Scan for the cell matching the given text and deliver its (X, Y) coordinate at center. 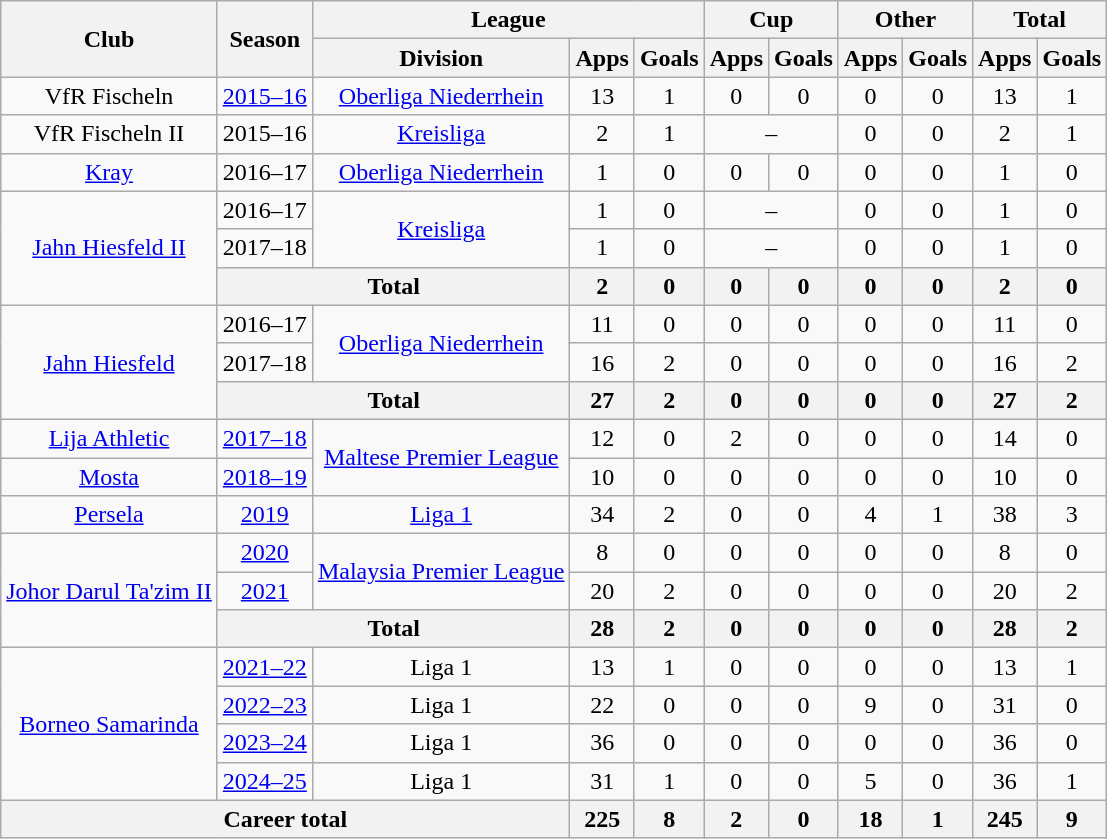
Maltese Premier League (441, 457)
Career total (286, 819)
4 (870, 515)
VfR Fischeln II (110, 134)
18 (870, 819)
Borneo Samarinda (110, 724)
Division (441, 58)
2022–23 (264, 705)
5 (870, 781)
2024–25 (264, 781)
34 (602, 515)
VfR Fischeln (110, 96)
14 (1005, 438)
Lija Athletic (110, 438)
Cup (771, 20)
Kray (110, 172)
Other (905, 20)
12 (602, 438)
2020 (264, 553)
Persela (110, 515)
2021–22 (264, 667)
League (508, 20)
2021 (264, 591)
Malaysia Premier League (441, 572)
22 (602, 705)
Jahn Hiesfeld II (110, 248)
2018–19 (264, 477)
Club (110, 39)
2019 (264, 515)
3 (1072, 515)
Johor Darul Ta'zim II (110, 591)
Jahn Hiesfeld (110, 362)
38 (1005, 515)
245 (1005, 819)
225 (602, 819)
Mosta (110, 477)
2023–24 (264, 743)
Season (264, 39)
